Search for the cell housing the specified text and yield its [x, y] center coordinate. 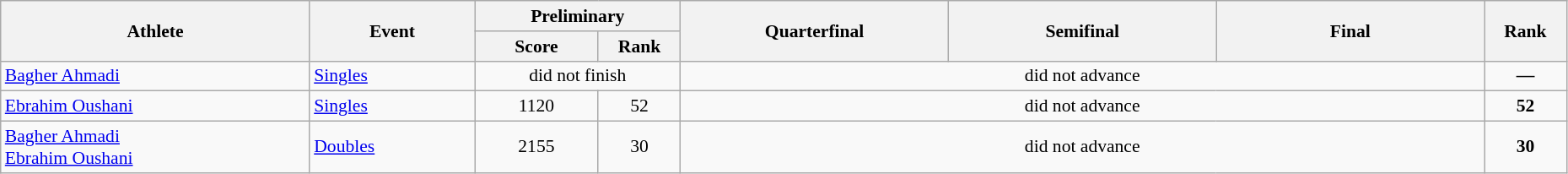
Bagher Ahmadi [155, 76]
Score [536, 46]
Athlete [155, 30]
1120 [536, 106]
Semifinal [1082, 30]
— [1526, 76]
2155 [536, 147]
Quarterfinal [815, 30]
Doubles [391, 147]
Ebrahim Oushani [155, 106]
did not finish [578, 76]
Final [1350, 30]
Bagher AhmadiEbrahim Oushani [155, 147]
Preliminary [578, 16]
Event [391, 30]
